Capture the cell that displays the provided text and extract its [X, Y] central coordinate. 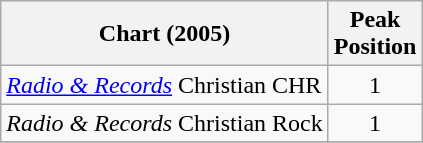
Chart (2005) [164, 34]
Radio & Records Christian CHR [164, 85]
Radio & Records Christian Rock [164, 123]
Peak Position [375, 34]
